Find where the given text appears and provide that cell's center as (X, Y) coordinate. 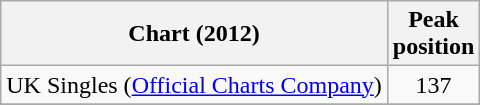
Chart (2012) (194, 34)
UK Singles (Official Charts Company) (194, 85)
Peakposition (433, 34)
137 (433, 85)
